Pinpoint the cell where the given text exists, returning its (X, Y) midpoint coordinate. 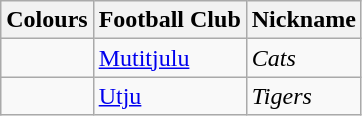
Mutitjulu (170, 58)
Tigers (304, 96)
Nickname (304, 20)
Cats (304, 58)
Utju (170, 96)
Colours (47, 20)
Football Club (170, 20)
